From the cell containing the given text, extract its center point as (X, Y) coordinate. 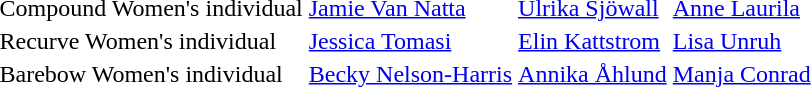
Jessica Tomasi (410, 41)
Elin Kattstrom (593, 41)
